From the cell containing the given text, extract its center point as [X, Y] coordinate. 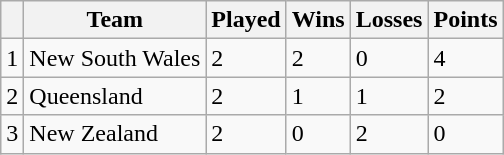
Wins [318, 20]
Team [115, 20]
Played [246, 20]
New Zealand [115, 134]
Losses [389, 20]
4 [466, 58]
3 [12, 134]
Points [466, 20]
Queensland [115, 96]
New South Wales [115, 58]
